Find where the given text appears and provide that cell's center as [X, Y] coordinate. 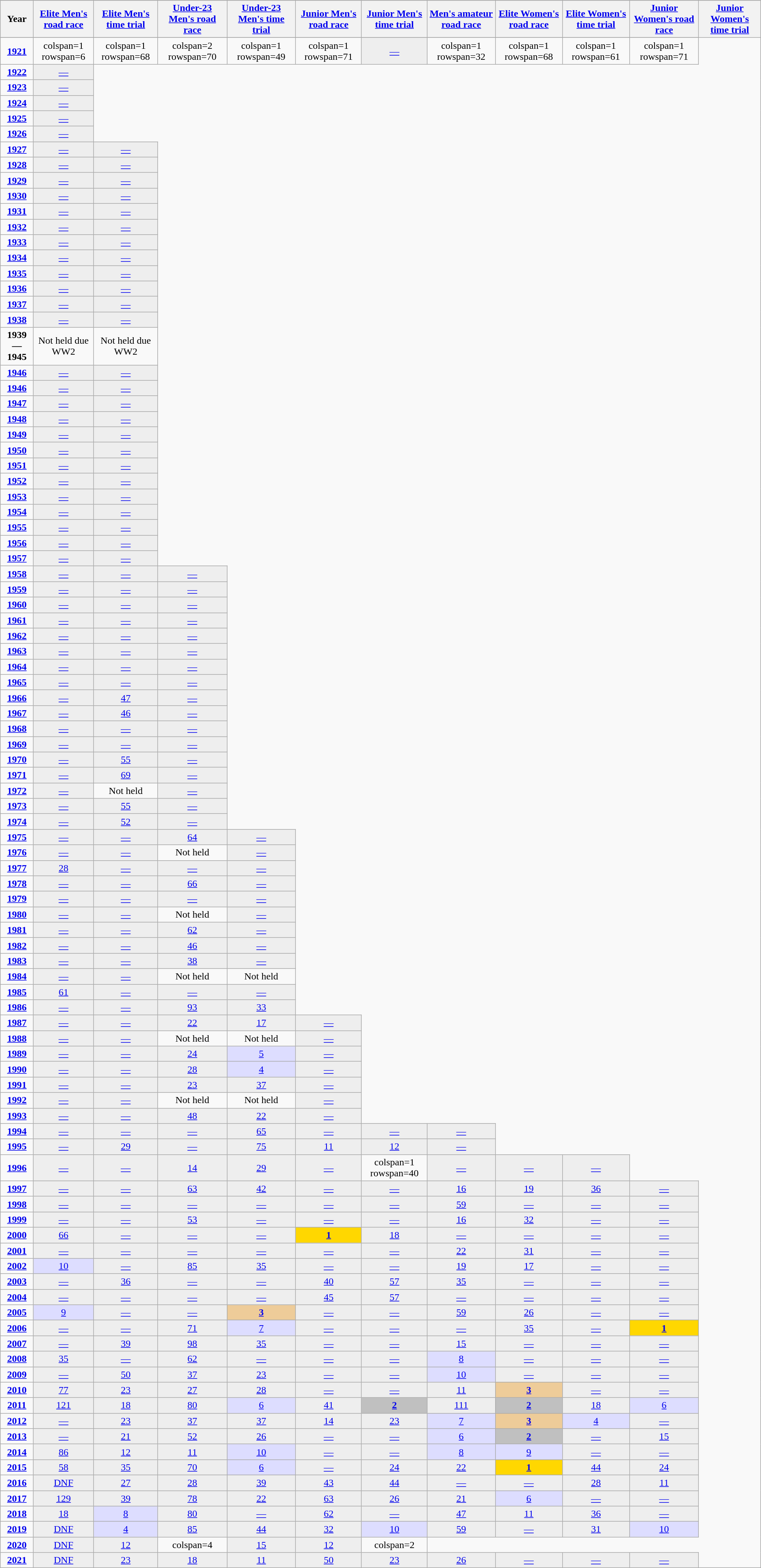
78 [192, 1498]
1948 [17, 419]
2018 [17, 1514]
75 [261, 1147]
2011 [17, 1405]
1952 [17, 481]
2004 [17, 1297]
1975 [17, 837]
1974 [17, 822]
1960 [17, 605]
1970 [17, 760]
1999 [17, 1219]
43 [328, 1483]
61 [63, 992]
1978 [17, 883]
1953 [17, 497]
2010 [17, 1390]
Under-23 Men's time trial [261, 19]
1921 [17, 51]
2006 [17, 1328]
1979 [17, 899]
71 [192, 1328]
1928 [17, 165]
1961 [17, 620]
86 [63, 1452]
1954 [17, 512]
2016 [17, 1483]
Junior Men's time trial [394, 19]
42 [261, 1189]
40 [328, 1282]
1951 [17, 465]
1969 [17, 744]
2005 [17, 1313]
Under-23 Men's road race [192, 19]
1934 [17, 258]
2000 [17, 1235]
1997 [17, 1189]
1984 [17, 976]
1993 [17, 1116]
77 [63, 1390]
1929 [17, 180]
1965 [17, 682]
129 [63, 1498]
1931 [17, 211]
1925 [17, 118]
1926 [17, 134]
colspan=1 rowspan=40 [394, 1167]
colspan=4 [192, 1545]
2020 [17, 1545]
1947 [17, 403]
1988 [17, 1038]
2019 [17, 1529]
Elite Men's road race [63, 19]
1963 [17, 651]
1922 [17, 72]
33 [261, 1008]
1980 [17, 914]
1985 [17, 992]
1976 [17, 853]
1957 [17, 558]
2015 [17, 1467]
colspan=1 rowspan=61 [596, 51]
Junior Men's road race [328, 19]
53 [192, 1219]
64 [192, 837]
1938 [17, 320]
1987 [17, 1023]
Men's amateur road race [461, 19]
45 [328, 1297]
1996 [17, 1167]
1939 — 1945 [17, 346]
58 [63, 1467]
1924 [17, 103]
1990 [17, 1069]
1966 [17, 698]
Junior Women's road race [664, 19]
Elite Women's road race [528, 19]
2007 [17, 1343]
1998 [17, 1204]
1991 [17, 1085]
1949 [17, 434]
69 [126, 775]
1936 [17, 289]
1981 [17, 930]
1968 [17, 728]
1971 [17, 775]
1950 [17, 450]
1930 [17, 196]
2013 [17, 1436]
1933 [17, 242]
1995 [17, 1147]
Elite Men's time trial [126, 19]
48 [192, 1116]
65 [261, 1131]
1956 [17, 543]
colspan=1 rowspan=49 [261, 51]
38 [192, 961]
1983 [17, 961]
5 [261, 1054]
1967 [17, 713]
2017 [17, 1498]
2009 [17, 1374]
1977 [17, 868]
1932 [17, 227]
98 [192, 1343]
2014 [17, 1452]
1927 [17, 149]
1937 [17, 304]
1962 [17, 636]
colspan=1 rowspan=32 [461, 51]
111 [461, 1405]
colspan=1 rowspan=6 [63, 51]
70 [192, 1467]
1989 [17, 1054]
1964 [17, 667]
1959 [17, 589]
1955 [17, 528]
121 [63, 1405]
Elite Women's time trial [596, 19]
1958 [17, 574]
Junior Women's time trial [730, 19]
41 [328, 1405]
2021 [17, 1560]
1935 [17, 273]
colspan=2 rowspan=70 [192, 51]
2008 [17, 1359]
1986 [17, 1008]
1973 [17, 806]
1923 [17, 87]
2001 [17, 1251]
1994 [17, 1131]
2003 [17, 1282]
1992 [17, 1100]
2012 [17, 1421]
2002 [17, 1266]
93 [192, 1008]
colspan=2 [394, 1545]
1972 [17, 791]
1982 [17, 945]
Year [17, 19]
